Return [X, Y] of the center of cell containing provided text 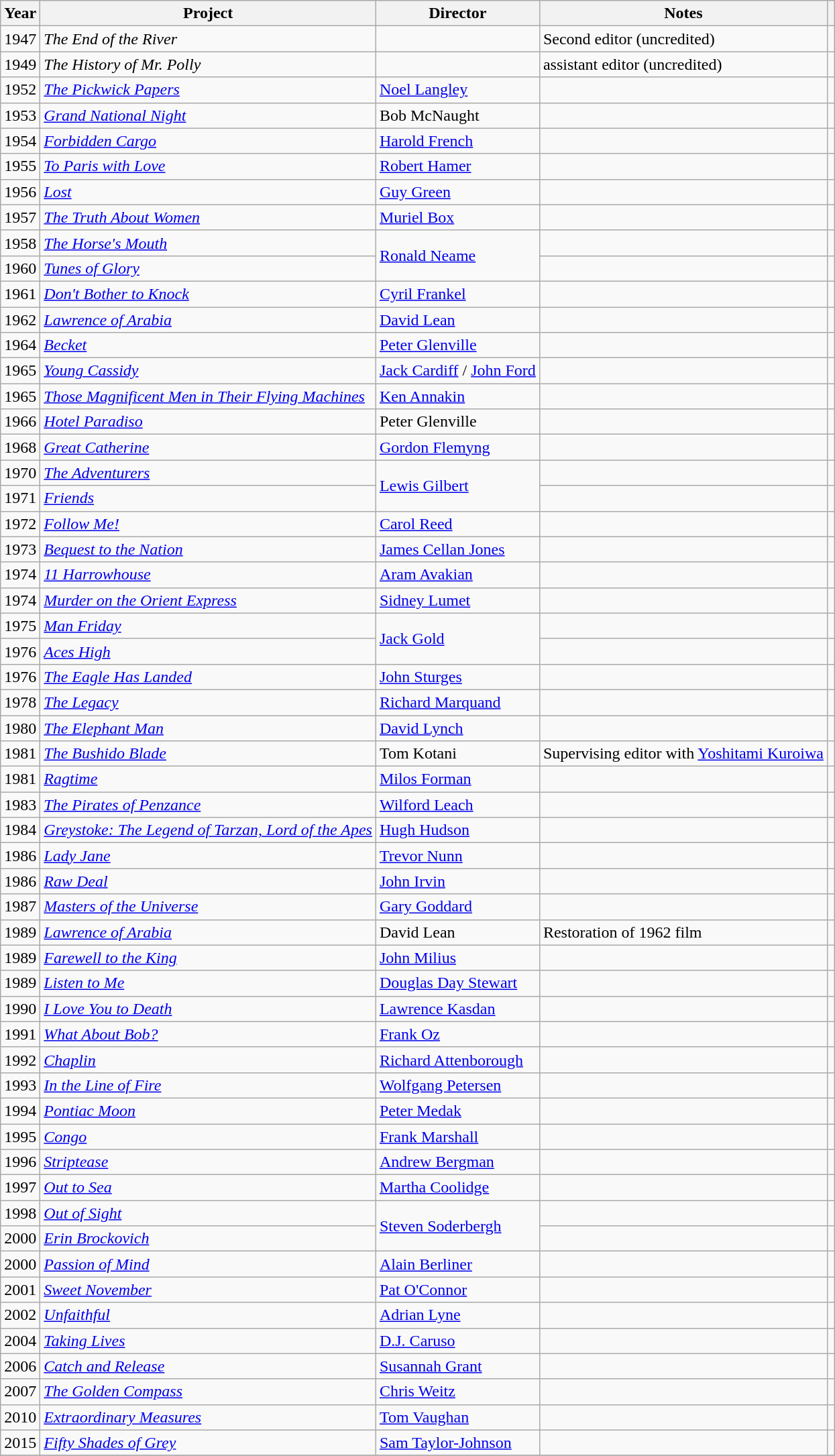
The Eagle Has Landed [208, 677]
Martha Coolidge [457, 1188]
1957 [20, 217]
Wolfgang Petersen [457, 1085]
Frank Oz [457, 1034]
Erin Brockovich [208, 1239]
Tom Vaughan [457, 1417]
1954 [20, 141]
1953 [20, 115]
Frank Marshall [457, 1137]
Bob McNaught [457, 115]
1973 [20, 549]
Those Magnificent Men in Their Flying Machines [208, 396]
Sidney Lumet [457, 600]
Passion of Mind [208, 1264]
1991 [20, 1034]
Second editor (uncredited) [683, 39]
Lewis Gilbert [457, 486]
assistant editor (uncredited) [683, 64]
The Horse's Mouth [208, 243]
Alain Berliner [457, 1264]
What About Bob? [208, 1034]
Chaplin [208, 1060]
2006 [20, 1366]
Pat O'Connor [457, 1290]
Murder on the Orient Express [208, 600]
1992 [20, 1060]
The Truth About Women [208, 217]
Jack Gold [457, 638]
The Pirates of Penzance [208, 805]
The End of the River [208, 39]
Director [457, 13]
I Love You to Death [208, 1009]
Wilford Leach [457, 805]
Raw Deal [208, 881]
1975 [20, 626]
Gary Goddard [457, 907]
2015 [20, 1443]
2007 [20, 1392]
Robert Hamer [457, 166]
Fifty Shades of Grey [208, 1443]
Becket [208, 345]
Follow Me! [208, 524]
1966 [20, 422]
1990 [20, 1009]
1994 [20, 1111]
Project [208, 13]
Friends [208, 498]
Notes [683, 13]
Lawrence Kasdan [457, 1009]
Richard Attenborough [457, 1060]
11 Harrowhouse [208, 575]
2002 [20, 1315]
1947 [20, 39]
The Golden Compass [208, 1392]
Supervising editor with Yoshitami Kuroiwa [683, 754]
Striptease [208, 1162]
1996 [20, 1162]
Guy Green [457, 192]
Cyril Frankel [457, 294]
2004 [20, 1341]
The Legacy [208, 702]
Noel Langley [457, 90]
Adrian Lyne [457, 1315]
Douglas Day Stewart [457, 983]
Catch and Release [208, 1366]
1980 [20, 728]
Susannah Grant [457, 1366]
Milos Forman [457, 779]
Aram Avakian [457, 575]
Congo [208, 1137]
1993 [20, 1085]
The Pickwick Papers [208, 90]
Gordon Flemyng [457, 447]
D.J. Caruso [457, 1341]
1995 [20, 1137]
1968 [20, 447]
Forbidden Cargo [208, 141]
1970 [20, 473]
Restoration of 1962 film [683, 932]
Harold French [457, 141]
Farewell to the King [208, 958]
To Paris with Love [208, 166]
Chris Weitz [457, 1392]
1978 [20, 702]
1952 [20, 90]
Man Friday [208, 626]
Listen to Me [208, 983]
1997 [20, 1188]
Year [20, 13]
Aces High [208, 651]
Unfaithful [208, 1315]
1949 [20, 64]
Extraordinary Measures [208, 1417]
1983 [20, 805]
John Sturges [457, 677]
Don't Bother to Knock [208, 294]
David Lynch [457, 728]
1998 [20, 1213]
Young Cassidy [208, 371]
Hotel Paradiso [208, 422]
In the Line of Fire [208, 1085]
Hugh Hudson [457, 830]
Jack Cardiff / John Ford [457, 371]
Ragtime [208, 779]
1962 [20, 320]
Peter Medak [457, 1111]
Masters of the Universe [208, 907]
The Adventurers [208, 473]
1984 [20, 830]
Out of Sight [208, 1213]
Great Catherine [208, 447]
Muriel Box [457, 217]
The Bushido Blade [208, 754]
1987 [20, 907]
1960 [20, 268]
John Milius [457, 958]
1971 [20, 498]
Ronald Neame [457, 256]
The Elephant Man [208, 728]
Tunes of Glory [208, 268]
1955 [20, 166]
Ken Annakin [457, 396]
Carol Reed [457, 524]
1964 [20, 345]
Sam Taylor-Johnson [457, 1443]
The History of Mr. Polly [208, 64]
Greystoke: The Legend of Tarzan, Lord of the Apes [208, 830]
1956 [20, 192]
Andrew Bergman [457, 1162]
Lost [208, 192]
Steven Soderbergh [457, 1226]
Trevor Nunn [457, 856]
Sweet November [208, 1290]
1972 [20, 524]
Taking Lives [208, 1341]
Richard Marquand [457, 702]
1958 [20, 243]
Tom Kotani [457, 754]
Lady Jane [208, 856]
Out to Sea [208, 1188]
James Cellan Jones [457, 549]
Grand National Night [208, 115]
1961 [20, 294]
Bequest to the Nation [208, 549]
John Irvin [457, 881]
Pontiac Moon [208, 1111]
2001 [20, 1290]
2010 [20, 1417]
